For the text-containing cell, return its midpoint in [X, Y] coordinate format. 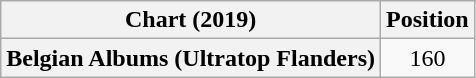
Position [428, 20]
160 [428, 58]
Chart (2019) [191, 20]
Belgian Albums (Ultratop Flanders) [191, 58]
